Provide the [X, Y] coordinate of the cell's center where the given text is located.  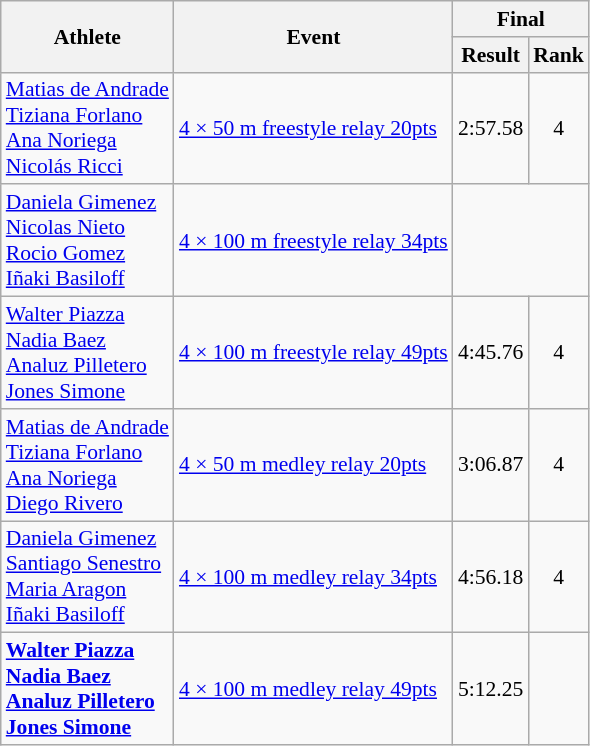
Final [521, 19]
Event [314, 36]
Matias de AndradeTiziana ForlanoAna NoriegaDiego Rivero [88, 465]
4 × 50 m medley relay 20pts [314, 465]
Daniela GimenezNicolas NietoRocio GomezIñaki Basiloff [88, 241]
5:12.25 [490, 689]
2:57.58 [490, 128]
Athlete [88, 36]
4 × 100 m freestyle relay 49pts [314, 353]
Result [490, 55]
4:45.76 [490, 353]
4 × 50 m freestyle relay 20pts [314, 128]
3:06.87 [490, 465]
4 × 100 m medley relay 34pts [314, 577]
4:56.18 [490, 577]
Rank [558, 55]
Matias de AndradeTiziana ForlanoAna NoriegaNicolás Ricci [88, 128]
Daniela GimenezSantiago SenestroMaria AragonIñaki Basiloff [88, 577]
4 × 100 m freestyle relay 34pts [314, 241]
4 × 100 m medley relay 49pts [314, 689]
